For the text-containing cell, return its midpoint in (X, Y) coordinate format. 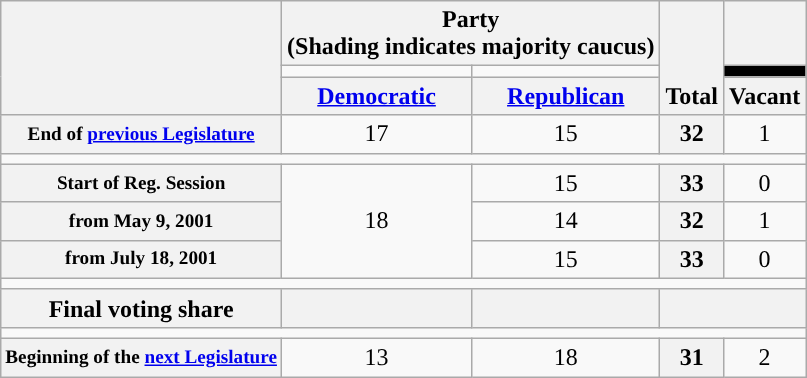
Democratic (377, 96)
Start of Reg. Session (142, 183)
17 (377, 134)
from May 9, 2001 (142, 221)
Final voting share (142, 308)
2 (764, 357)
Vacant (764, 96)
Total (692, 58)
14 (566, 221)
Beginning of the next Legislature (142, 357)
13 (377, 357)
Republican (566, 96)
from July 18, 2001 (142, 259)
End of previous Legislature (142, 134)
Party (Shading indicates majority caucus) (471, 34)
31 (692, 357)
